Detect which cell encompasses the target text, then output its [X, Y] center coordinate. 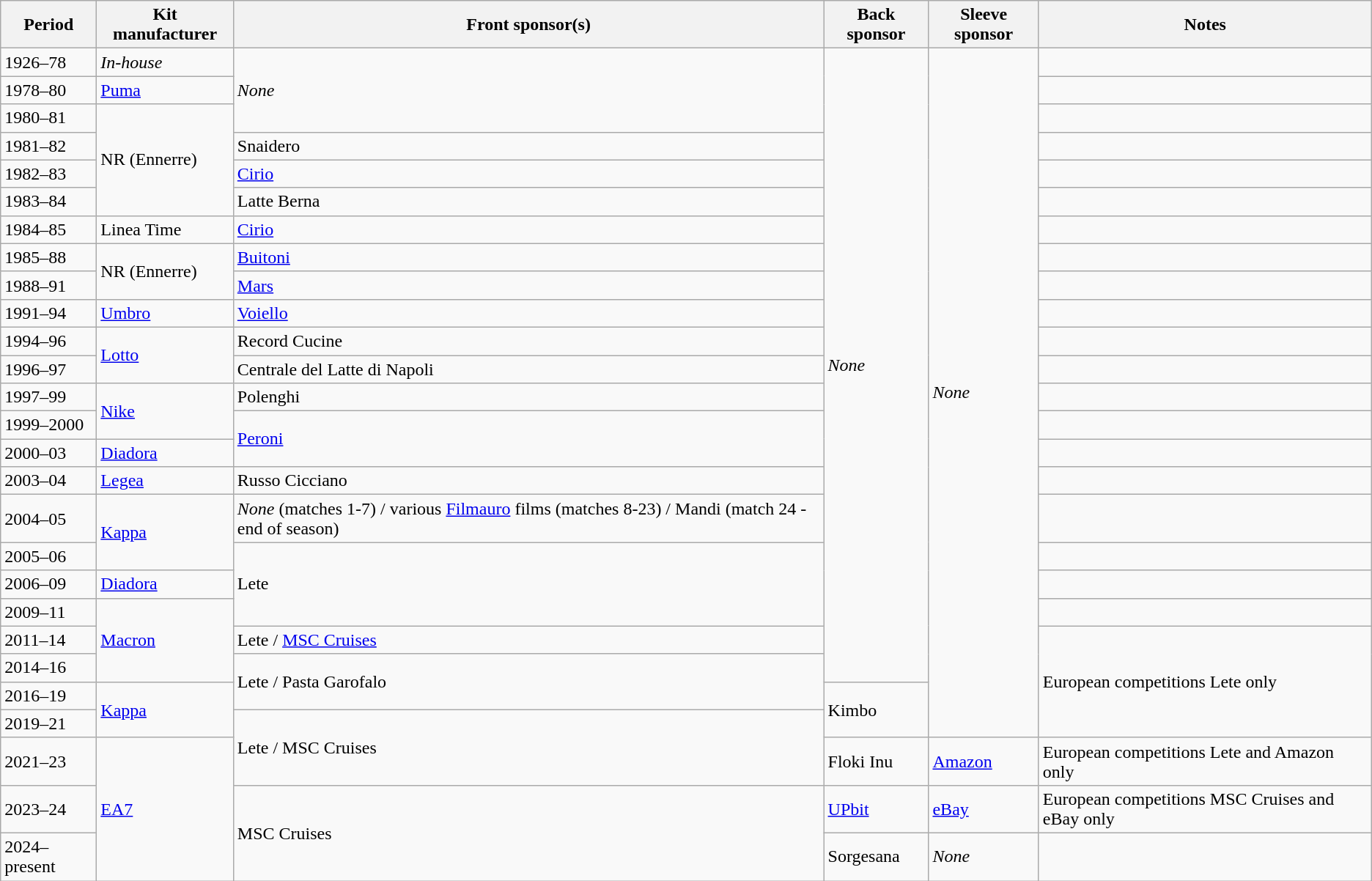
Front sponsor(s) [528, 25]
European competitions Lete and Amazon only [1205, 761]
Back sponsor [877, 25]
Linea Time [165, 229]
Lotto [165, 355]
Sorgesana [877, 856]
1988–91 [48, 285]
eBay [984, 809]
Period [48, 25]
Peroni [528, 439]
1996–97 [48, 369]
Floki Inu [877, 761]
Kit manufacturer [165, 25]
Voiello [528, 313]
Nike [165, 411]
Polenghi [528, 397]
Macron [165, 640]
1978–80 [48, 90]
2000–03 [48, 453]
Notes [1205, 25]
1982–83 [48, 174]
2021–23 [48, 761]
1984–85 [48, 229]
UPbit [877, 809]
2003–04 [48, 481]
Mars [528, 285]
2019–21 [48, 723]
1999–2000 [48, 425]
Latte Berna [528, 202]
European competitions MSC Cruises and eBay only [1205, 809]
Centrale del Latte di Napoli [528, 369]
1997–99 [48, 397]
2005–06 [48, 556]
Snaidero [528, 146]
2009–11 [48, 612]
Lete [528, 584]
Lete / Pasta Garofalo [528, 682]
2023–24 [48, 809]
1985–88 [48, 257]
None (matches 1-7) / various Filmauro films (matches 8-23) / Mandi (match 24 - end of season) [528, 519]
EA7 [165, 809]
Record Cucine [528, 341]
1980–81 [48, 118]
European competitions Lete only [1205, 682]
Buitoni [528, 257]
1991–94 [48, 313]
1994–96 [48, 341]
Russo Cicciano [528, 481]
1926–78 [48, 62]
2006–09 [48, 584]
2011–14 [48, 640]
1981–82 [48, 146]
2014–16 [48, 668]
2024–present [48, 856]
Kimbo [877, 709]
Umbro [165, 313]
Legea [165, 481]
Sleeve sponsor [984, 25]
2016–19 [48, 696]
MSC Cruises [528, 833]
1983–84 [48, 202]
Puma [165, 90]
In-house [165, 62]
2004–05 [48, 519]
Amazon [984, 761]
